Return [x, y] of the center of cell containing provided text 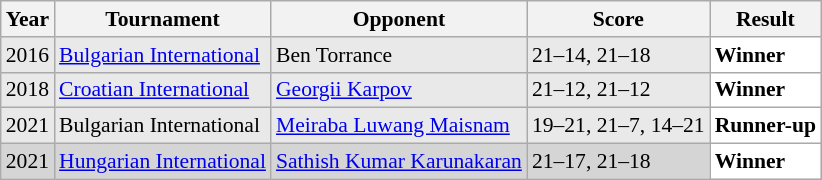
Year [28, 19]
Opponent [399, 19]
Hungarian International [162, 162]
Runner-up [766, 126]
Tournament [162, 19]
Score [618, 19]
Croatian International [162, 90]
2016 [28, 55]
Meiraba Luwang Maisnam [399, 126]
Georgii Karpov [399, 90]
19–21, 21–7, 14–21 [618, 126]
Result [766, 19]
21–12, 21–12 [618, 90]
Ben Torrance [399, 55]
21–17, 21–18 [618, 162]
21–14, 21–18 [618, 55]
Sathish Kumar Karunakaran [399, 162]
2018 [28, 90]
